Capture the cell that displays the provided text and extract its [x, y] central coordinate. 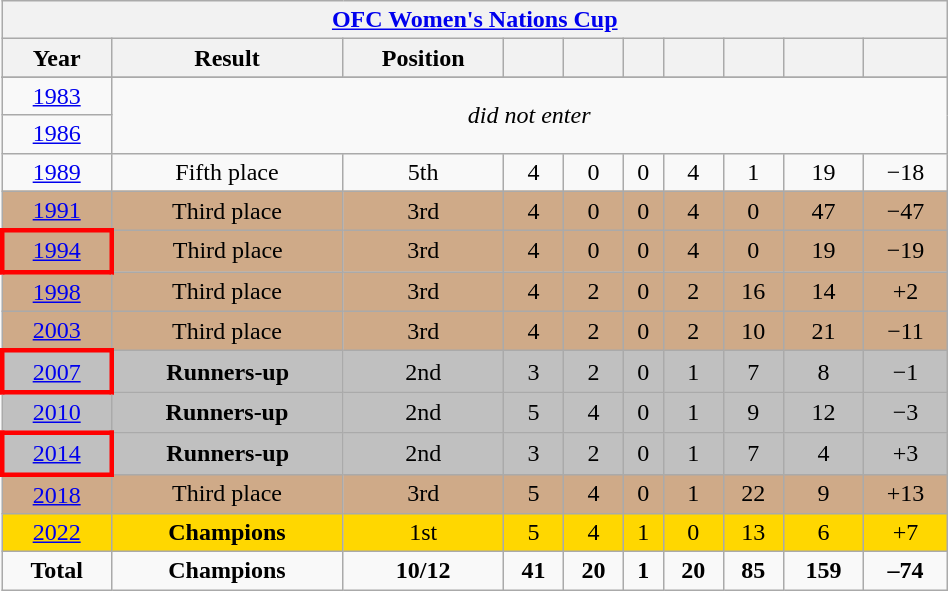
−19 [906, 252]
−3 [906, 412]
+3 [906, 454]
2007 [56, 372]
+2 [906, 292]
1986 [56, 134]
10/12 [424, 571]
+7 [906, 533]
85 [753, 571]
5th [424, 172]
22 [753, 494]
21 [824, 331]
−47 [906, 211]
–74 [906, 571]
14 [824, 292]
Year [56, 58]
1998 [56, 292]
1983 [56, 96]
159 [824, 571]
13 [753, 533]
8 [824, 372]
2010 [56, 412]
OFC Women's Nations Cup [474, 20]
47 [824, 211]
2003 [56, 331]
2022 [56, 533]
+13 [906, 494]
12 [824, 412]
Fifth place [227, 172]
6 [824, 533]
−1 [906, 372]
1994 [56, 252]
2014 [56, 454]
−18 [906, 172]
1989 [56, 172]
did not enter [529, 115]
Total [56, 571]
41 [533, 571]
−11 [906, 331]
Position [424, 58]
16 [753, 292]
Result [227, 58]
1st [424, 533]
10 [753, 331]
2018 [56, 494]
1991 [56, 211]
